For the text-containing cell, return its midpoint in [X, Y] coordinate format. 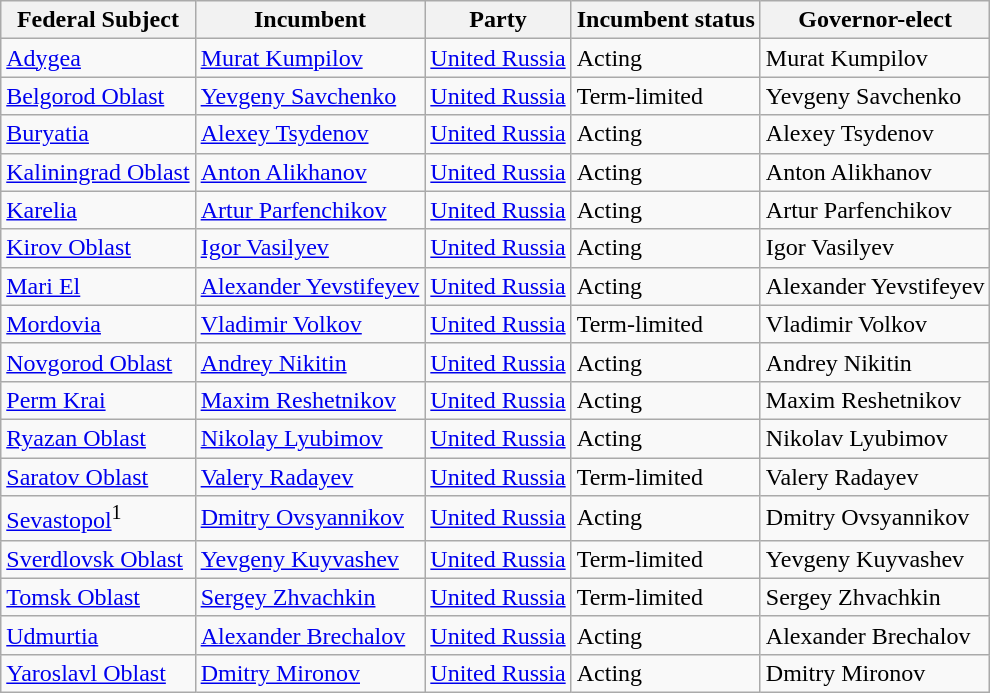
Incumbent status [666, 20]
Sverdlovsk Oblast [98, 559]
Novgorod Oblast [98, 362]
Kirov Oblast [98, 248]
Governor-elect [875, 20]
Tomsk Oblast [98, 597]
Mari El [98, 286]
Federal Subject [98, 20]
Yaroslavl Oblast [98, 673]
Saratov Oblast [98, 477]
Buryatia [98, 134]
Nikolav Lyubimov [875, 438]
Udmurtia [98, 635]
Nikolay Lyubimov [310, 438]
Sevastopol1 [98, 518]
Incumbent [310, 20]
Belgorod Oblast [98, 96]
Mordovia [98, 324]
Ryazan Oblast [98, 438]
Perm Krai [98, 400]
Adygea [98, 58]
Kaliningrad Oblast [98, 172]
Party [498, 20]
Karelia [98, 210]
